Locate the cell with the specified text and output its (x, y) center coordinate. 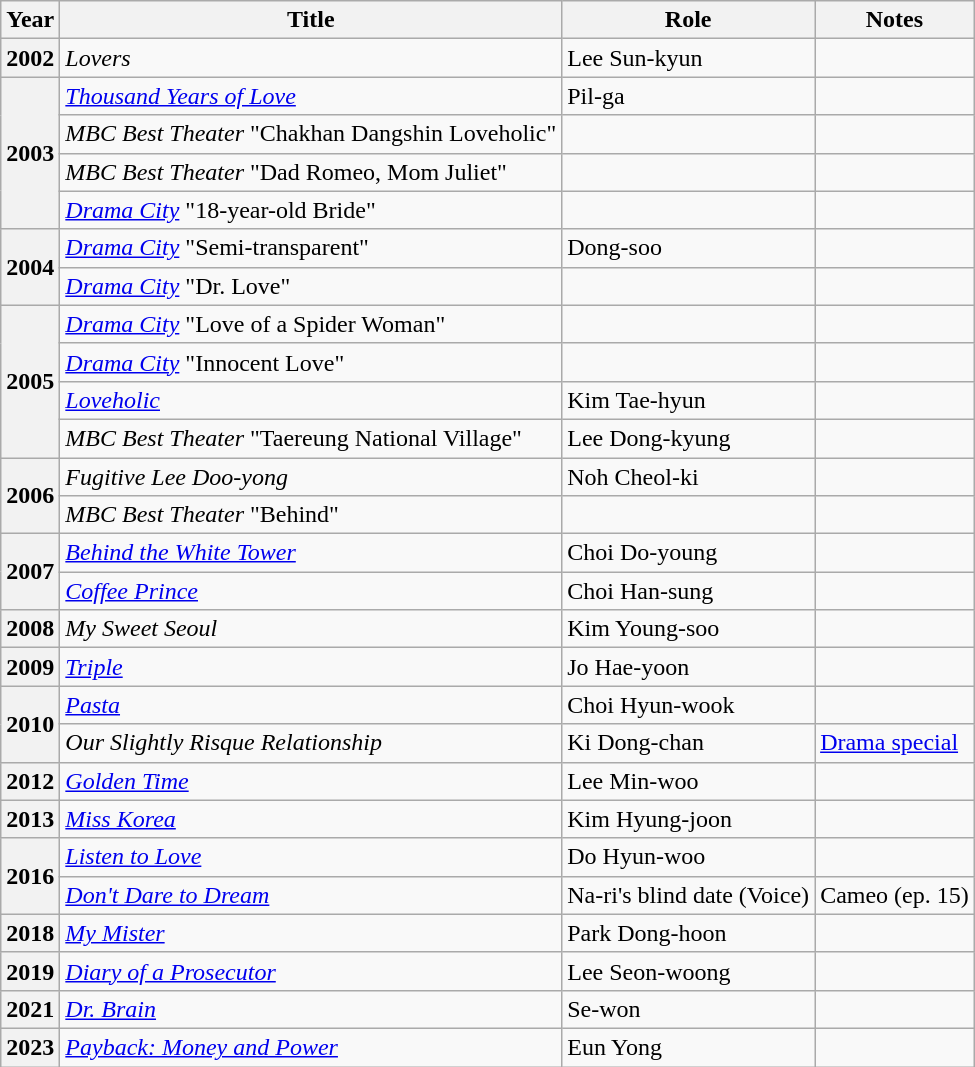
Thousand Years of Love (311, 96)
Drama special (895, 743)
Coffee Prince (311, 591)
2021 (30, 1009)
Park Dong-hoon (688, 933)
Eun Yong (688, 1047)
Choi Do-young (688, 553)
Our Slightly Risque Relationship (311, 743)
Kim Tae-hyun (688, 400)
Notes (895, 20)
Pil-ga (688, 96)
2012 (30, 781)
2004 (30, 267)
MBC Best Theater "Taereung National Village" (311, 438)
MBC Best Theater "Chakhan Dangshin Loveholic" (311, 134)
Dr. Brain (311, 1009)
Kim Young-soo (688, 629)
Golden Time (311, 781)
Lee Sun-kyun (688, 58)
My Mister (311, 933)
Lee Dong-kyung (688, 438)
2009 (30, 667)
Dong-soo (688, 248)
Drama City "Love of a Spider Woman" (311, 324)
2016 (30, 876)
2005 (30, 381)
Ki Dong-chan (688, 743)
Miss Korea (311, 819)
2010 (30, 724)
Behind the White Tower (311, 553)
Listen to Love (311, 857)
Pasta (311, 705)
2013 (30, 819)
Don't Dare to Dream (311, 895)
Jo Hae-yoon (688, 667)
Fugitive Lee Doo-yong (311, 477)
Drama City "Innocent Love" (311, 362)
Na-ri's blind date (Voice) (688, 895)
Title (311, 20)
Diary of a Prosecutor (311, 971)
Year (30, 20)
Kim Hyung-joon (688, 819)
Drama City "18-year-old Bride" (311, 210)
Drama City "Dr. Love" (311, 286)
Triple (311, 667)
2008 (30, 629)
Drama City "Semi-transparent" (311, 248)
Role (688, 20)
MBC Best Theater "Dad Romeo, Mom Juliet" (311, 172)
Cameo (ep. 15) (895, 895)
Lee Min-woo (688, 781)
2018 (30, 933)
My Sweet Seoul (311, 629)
Loveholic (311, 400)
MBC Best Theater "Behind" (311, 515)
2007 (30, 572)
Lovers (311, 58)
2002 (30, 58)
2019 (30, 971)
Lee Seon-woong (688, 971)
2006 (30, 496)
2023 (30, 1047)
Noh Cheol-ki (688, 477)
Choi Hyun-wook (688, 705)
Se-won (688, 1009)
2003 (30, 153)
Payback: Money and Power (311, 1047)
Choi Han-sung (688, 591)
Do Hyun-woo (688, 857)
